From the cell containing the given text, extract its center point as (x, y) coordinate. 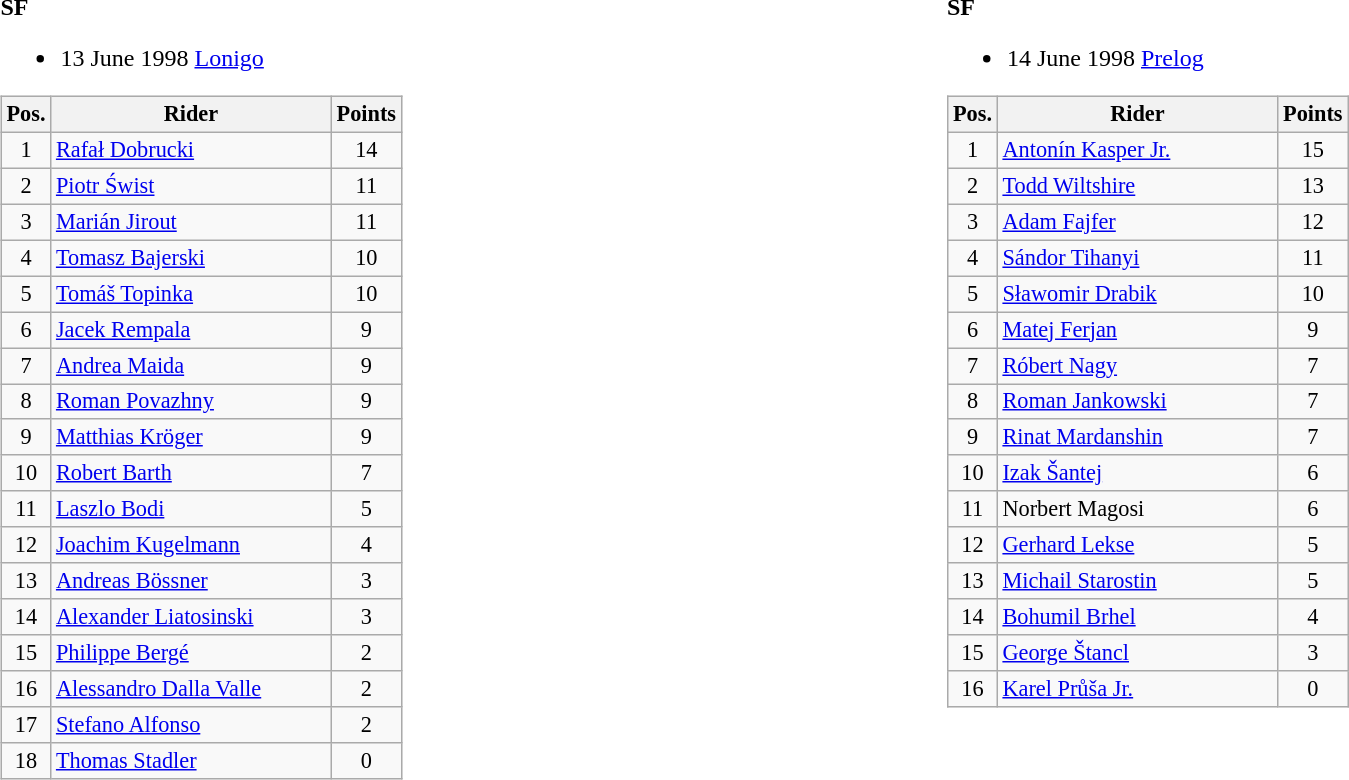
Marián Jirout (191, 222)
Andreas Bössner (191, 581)
Rafał Dobrucki (191, 150)
17 (26, 725)
Róbert Nagy (1137, 366)
Alessandro Dalla Valle (191, 689)
Karel Průša Jr. (1137, 689)
Norbert Magosi (1137, 509)
Joachim Kugelmann (191, 545)
Stefano Alfonso (191, 725)
Philippe Bergé (191, 653)
Tomasz Bajerski (191, 258)
Piotr Świst (191, 186)
Sławomir Drabik (1137, 294)
Bohumil Brhel (1137, 617)
Laszlo Bodi (191, 509)
Tomáš Topinka (191, 294)
George Štancl (1137, 653)
Matej Ferjan (1137, 330)
Alexander Liatosinski (191, 617)
Adam Fajfer (1137, 222)
Sándor Tihanyi (1137, 258)
Izak Šantej (1137, 473)
Robert Barth (191, 473)
18 (26, 761)
Matthias Kröger (191, 437)
Michail Starostin (1137, 581)
Jacek Rempala (191, 330)
Andrea Maida (191, 366)
Todd Wiltshire (1137, 186)
Roman Jankowski (1137, 402)
Antonín Kasper Jr. (1137, 150)
Gerhard Lekse (1137, 545)
Thomas Stadler (191, 761)
Rinat Mardanshin (1137, 437)
Roman Povazhny (191, 402)
